Locate the cell with the specified text and output its [X, Y] center coordinate. 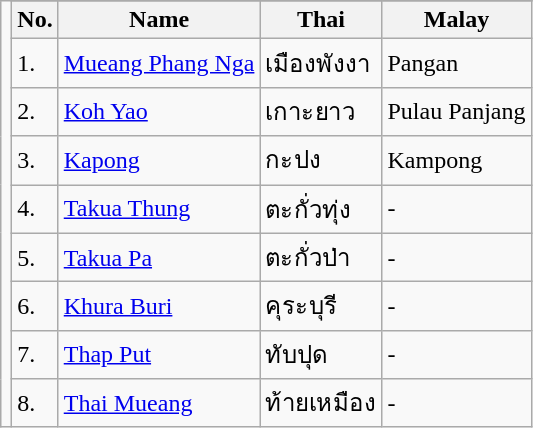
Koh Yao [159, 112]
8. [35, 404]
ท้ายเหมือง [321, 404]
4. [35, 208]
ตะกั่วป่า [321, 258]
Name [159, 20]
1. [35, 64]
Kapong [159, 160]
กะปง [321, 160]
Thap Put [159, 354]
No. [35, 20]
6. [35, 306]
คุระบุรี [321, 306]
Takua Thung [159, 208]
เกาะยาว [321, 112]
2. [35, 112]
ทับปุด [321, 354]
ตะกั่วทุ่ง [321, 208]
Mueang Phang Nga [159, 64]
Pangan [456, 64]
เมืองพังงา [321, 64]
Khura Buri [159, 306]
Pulau Panjang [456, 112]
5. [35, 258]
Thai [321, 20]
3. [35, 160]
7. [35, 354]
Kampong [456, 160]
Takua Pa [159, 258]
Malay [456, 20]
Thai Mueang [159, 404]
